From the cell containing the given text, extract its center point as (x, y) coordinate. 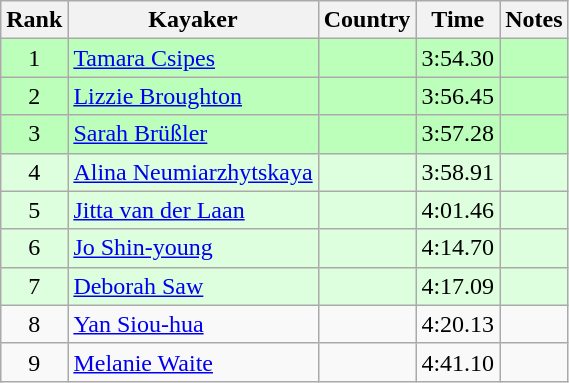
6 (34, 248)
8 (34, 324)
3 (34, 134)
Sarah Brüßler (193, 134)
9 (34, 362)
Melanie Waite (193, 362)
3:56.45 (458, 96)
Kayaker (193, 20)
2 (34, 96)
5 (34, 210)
Jitta van der Laan (193, 210)
4 (34, 172)
4:01.46 (458, 210)
Tamara Csipes (193, 58)
Alina Neumiarzhytskaya (193, 172)
3:57.28 (458, 134)
Time (458, 20)
Yan Siou-hua (193, 324)
4:20.13 (458, 324)
Lizzie Broughton (193, 96)
Deborah Saw (193, 286)
4:14.70 (458, 248)
4:41.10 (458, 362)
Jo Shin-young (193, 248)
Notes (534, 20)
4:17.09 (458, 286)
Rank (34, 20)
Country (367, 20)
7 (34, 286)
1 (34, 58)
3:54.30 (458, 58)
3:58.91 (458, 172)
